Scan for the cell matching the given text and deliver its (X, Y) coordinate at center. 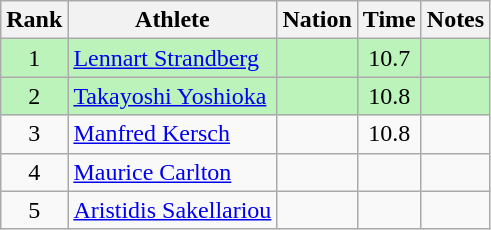
Time (389, 20)
2 (34, 96)
3 (34, 134)
Athlete (172, 20)
Aristidis Sakellariou (172, 210)
Manfred Kersch (172, 134)
Lennart Strandberg (172, 58)
Notes (455, 20)
Maurice Carlton (172, 172)
Takayoshi Yoshioka (172, 96)
1 (34, 58)
Nation (317, 20)
Rank (34, 20)
10.7 (389, 58)
5 (34, 210)
4 (34, 172)
